Determine the [x, y] coordinate at the center of the cell enclosing the given text.  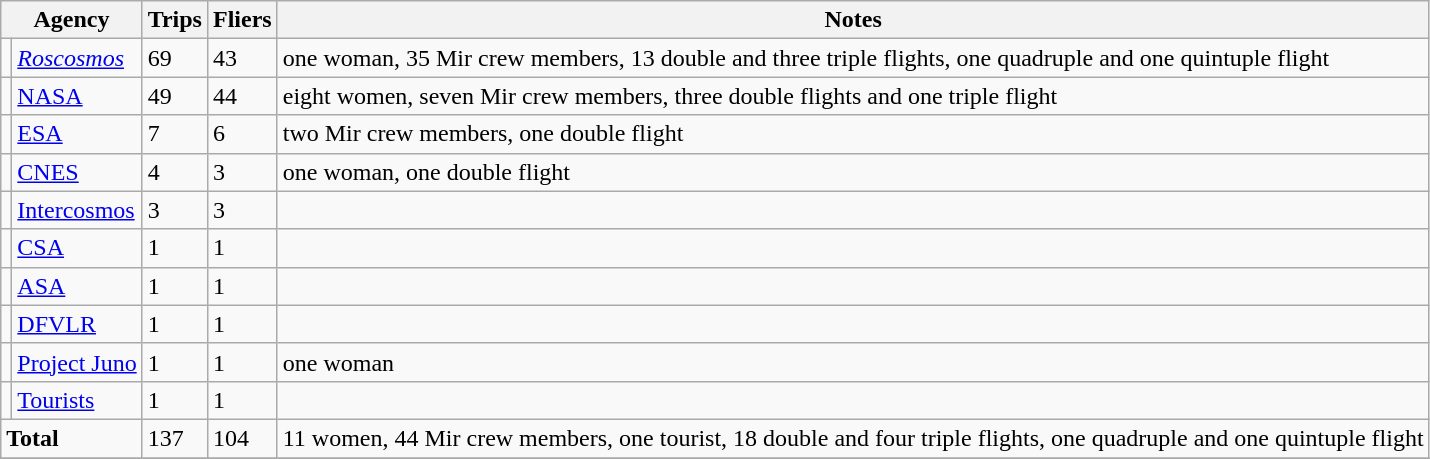
Roscosmos [77, 58]
one woman, 35 Mir crew members, 13 double and three triple flights, one quadruple and one quintuple flight [853, 58]
Total [72, 438]
CSA [77, 248]
one woman, one double flight [853, 172]
4 [174, 172]
ESA [77, 134]
44 [242, 96]
ASA [77, 286]
137 [174, 438]
49 [174, 96]
Notes [853, 20]
7 [174, 134]
Agency [72, 20]
6 [242, 134]
Fliers [242, 20]
69 [174, 58]
DFVLR [77, 324]
Trips [174, 20]
one woman [853, 362]
NASA [77, 96]
104 [242, 438]
Tourists [77, 400]
11 women, 44 Mir crew members, one tourist, 18 double and four triple flights, one quadruple and one quintuple flight [853, 438]
Intercosmos [77, 210]
CNES [77, 172]
two Mir crew members, one double flight [853, 134]
43 [242, 58]
eight women, seven Mir crew members, three double flights and one triple flight [853, 96]
Project Juno [77, 362]
